Scan for the cell matching the given text and deliver its (x, y) coordinate at center. 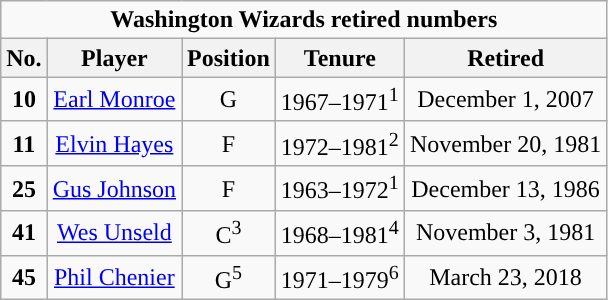
November 3, 1981 (505, 234)
March 23, 2018 (505, 278)
November 20, 1981 (505, 144)
1963–19721 (340, 188)
41 (24, 234)
Player (114, 58)
11 (24, 144)
C3 (229, 234)
1972–19812 (340, 144)
10 (24, 100)
45 (24, 278)
Gus Johnson (114, 188)
25 (24, 188)
Washington Wizards retired numbers (304, 20)
G5 (229, 278)
G (229, 100)
Elvin Hayes (114, 144)
Wes Unseld (114, 234)
No. (24, 58)
1968–19814 (340, 234)
Tenure (340, 58)
Earl Monroe (114, 100)
December 13, 1986 (505, 188)
1971–19796 (340, 278)
1967–19711 (340, 100)
Retired (505, 58)
Phil Chenier (114, 278)
Position (229, 58)
December 1, 2007 (505, 100)
